Extract the [x, y] coordinate from the center of the cell holding the provided text.  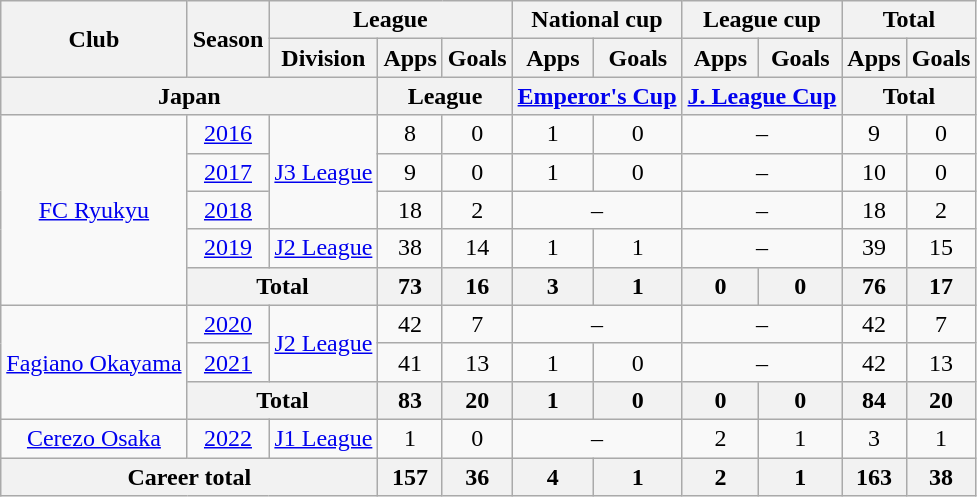
83 [410, 400]
84 [874, 400]
J. League Cup [762, 96]
J1 League [324, 438]
Career total [190, 477]
Division [324, 58]
15 [941, 248]
76 [874, 286]
Club [94, 39]
League cup [762, 20]
17 [941, 286]
16 [477, 286]
36 [477, 477]
41 [410, 362]
Season [228, 39]
157 [410, 477]
National cup [597, 20]
163 [874, 477]
14 [477, 248]
2021 [228, 362]
4 [553, 477]
2019 [228, 248]
2016 [228, 134]
Cerezo Osaka [94, 438]
10 [874, 172]
73 [410, 286]
Fagiano Okayama [94, 362]
2022 [228, 438]
FC Ryukyu [94, 210]
39 [874, 248]
Emperor's Cup [597, 96]
2020 [228, 324]
2018 [228, 210]
8 [410, 134]
J3 League [324, 172]
Japan [190, 96]
2017 [228, 172]
